Capture the cell that displays the provided text and extract its (x, y) central coordinate. 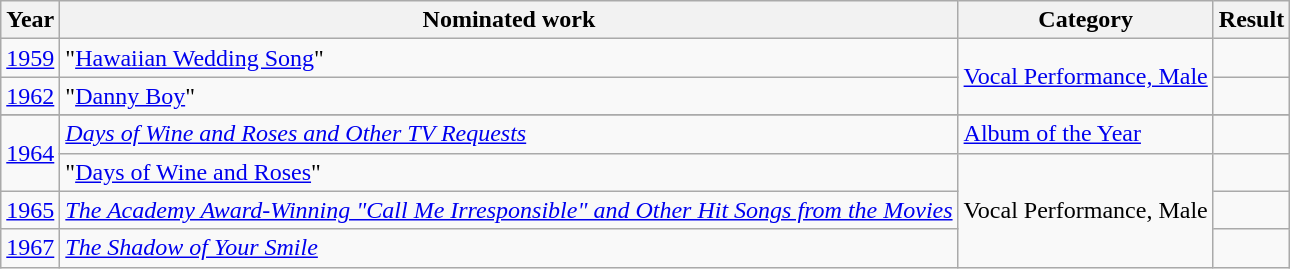
1962 (30, 96)
The Academy Award-Winning "Call Me Irresponsible" and Other Hit Songs from the Movies (509, 210)
Album of the Year (1086, 134)
The Shadow of Your Smile (509, 248)
"Hawaiian Wedding Song" (509, 58)
Year (30, 20)
Category (1086, 20)
1964 (30, 153)
1959 (30, 58)
"Days of Wine and Roses" (509, 172)
Nominated work (509, 20)
Days of Wine and Roses and Other TV Requests (509, 134)
"Danny Boy" (509, 96)
1967 (30, 248)
1965 (30, 210)
Result (1251, 20)
